Locate the cell with the specified text and output its (X, Y) center coordinate. 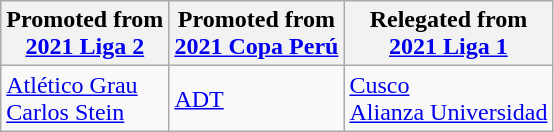
Cusco Alianza Universidad (448, 98)
Atlético Grau Carlos Stein (85, 98)
Promoted from2021 Liga 2 (85, 34)
Relegated from2021 Liga 1 (448, 34)
ADT (256, 98)
Promoted from2021 Copa Perú (256, 34)
